Determine the (x, y) coordinate at the center of the cell enclosing the given text.  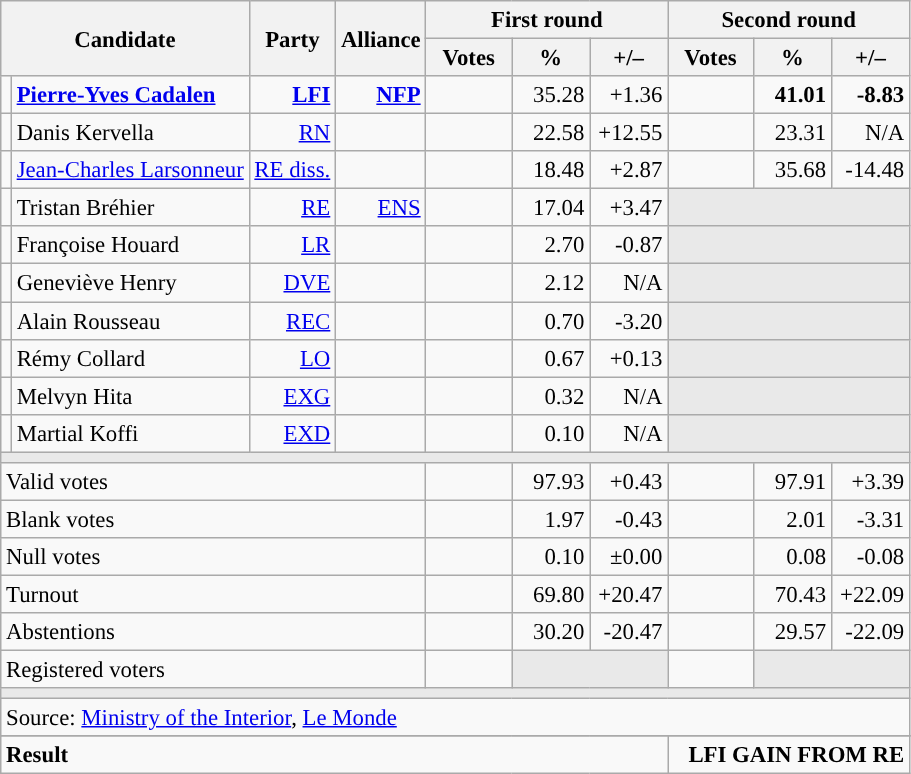
+20.47 (629, 594)
23.31 (792, 133)
Martial Koffi (130, 433)
EXG (292, 396)
Second round (789, 20)
0.70 (551, 321)
0.32 (551, 396)
Melvyn Hita (130, 396)
35.28 (551, 95)
+0.43 (629, 482)
Geneviève Henry (130, 283)
69.80 (551, 594)
DVE (292, 283)
-20.47 (629, 632)
Alliance (381, 38)
Abstentions (214, 632)
First round (547, 20)
2.12 (551, 283)
2.01 (792, 519)
-0.87 (629, 245)
RN (292, 133)
97.93 (551, 482)
Blank votes (214, 519)
Null votes (214, 557)
RE diss. (292, 170)
Pierre-Yves Cadalen (130, 95)
Rémy Collard (130, 358)
97.91 (792, 482)
NFP (381, 95)
17.04 (551, 208)
22.58 (551, 133)
Alain Rousseau (130, 321)
+2.87 (629, 170)
Tristan Bréhier (130, 208)
REC (292, 321)
Valid votes (214, 482)
±0.00 (629, 557)
-14.48 (870, 170)
Françoise Houard (130, 245)
Party (292, 38)
-0.08 (870, 557)
18.48 (551, 170)
30.20 (551, 632)
Candidate (125, 38)
LFI (292, 95)
-22.09 (870, 632)
+3.47 (629, 208)
35.68 (792, 170)
Turnout (214, 594)
ENS (381, 208)
-3.20 (629, 321)
70.43 (792, 594)
+3.39 (870, 482)
-0.43 (629, 519)
0.67 (551, 358)
Source: Ministry of the Interior, Le Monde (456, 718)
Result (334, 755)
+0.13 (629, 358)
2.70 (551, 245)
41.01 (792, 95)
29.57 (792, 632)
LR (292, 245)
1.97 (551, 519)
LO (292, 358)
+1.36 (629, 95)
0.08 (792, 557)
-8.83 (870, 95)
EXD (292, 433)
Jean-Charles Larsonneur (130, 170)
Danis Kervella (130, 133)
Registered voters (214, 670)
+22.09 (870, 594)
-3.31 (870, 519)
RE (292, 208)
LFI GAIN FROM RE (789, 755)
+12.55 (629, 133)
